Find where the given text appears and provide that cell's center as (x, y) coordinate. 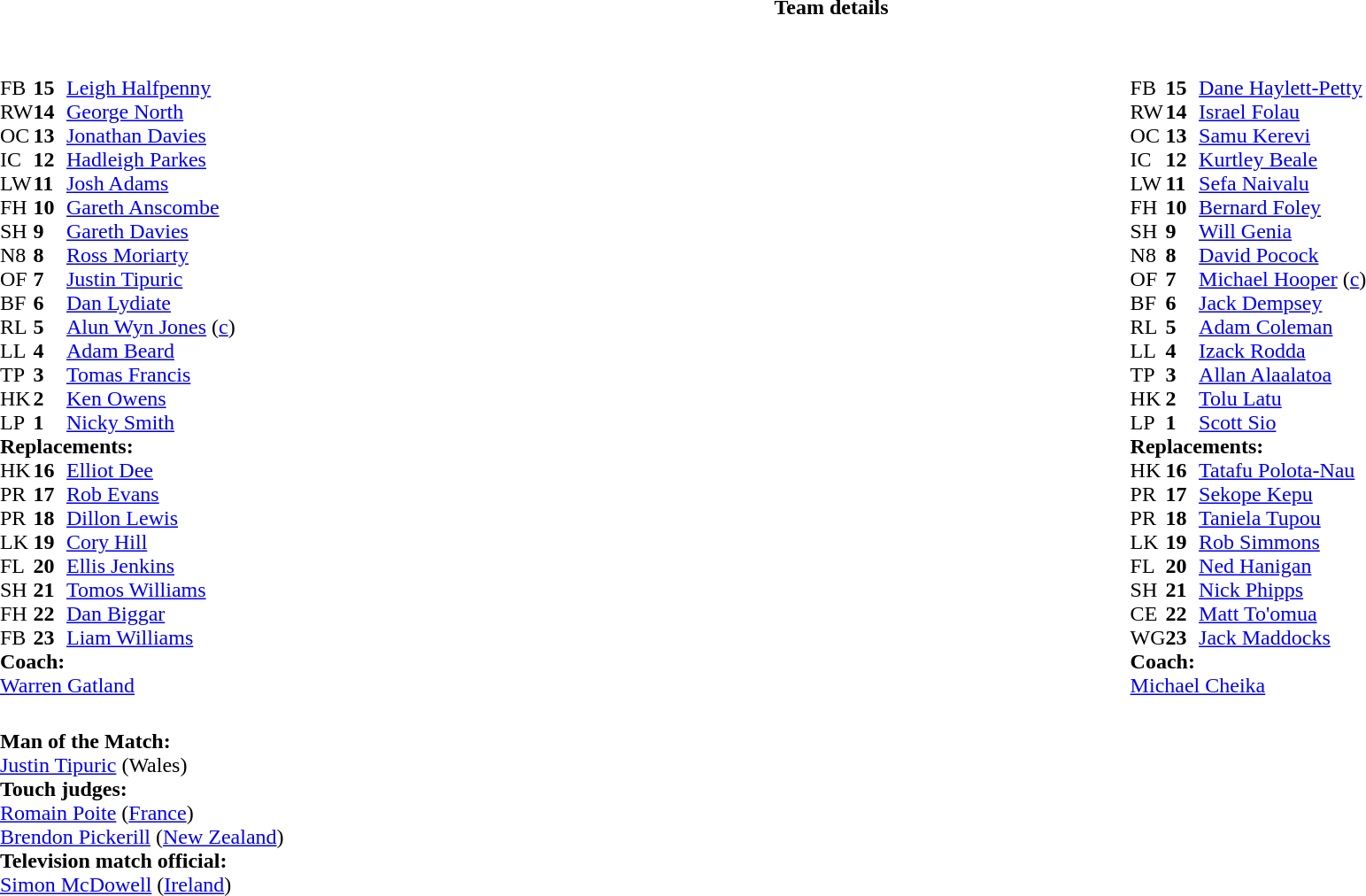
Alun Wyn Jones (c) (150, 328)
Adam Beard (150, 351)
Sekope Kepu (1282, 494)
Tomos Williams (150, 590)
Will Genia (1282, 232)
Dan Biggar (150, 614)
Leigh Halfpenny (150, 89)
Rob Evans (150, 494)
Scott Sio (1282, 423)
Hadleigh Parkes (150, 159)
Coach: (118, 662)
WG (1148, 637)
Tatafu Polota-Nau (1282, 471)
Kurtley Beale (1282, 159)
Bernard Foley (1282, 207)
Replacements: (118, 446)
Nicky Smith (150, 423)
Tomas Francis (150, 375)
Allan Alaalatoa (1282, 375)
Elliot Dee (150, 471)
Gareth Davies (150, 232)
Dillon Lewis (150, 519)
Dan Lydiate (150, 303)
Rob Simmons (1282, 542)
Liam Williams (150, 637)
Ned Hanigan (1282, 567)
Warren Gatland (118, 685)
David Pocock (1282, 255)
Jack Maddocks (1282, 637)
Cory Hill (150, 542)
Josh Adams (150, 184)
Matt To'omua (1282, 614)
Sefa Naivalu (1282, 184)
Israel Folau (1282, 112)
Izack Rodda (1282, 351)
George North (150, 112)
Ellis Jenkins (150, 567)
Samu Kerevi (1282, 136)
Justin Tipuric (150, 280)
CE (1148, 614)
Michael Hooper (c) (1282, 280)
Ross Moriarty (150, 255)
Jonathan Davies (150, 136)
Ken Owens (150, 398)
Adam Coleman (1282, 328)
Dane Haylett-Petty (1282, 89)
Taniela Tupou (1282, 519)
Tolu Latu (1282, 398)
Nick Phipps (1282, 590)
Jack Dempsey (1282, 303)
Gareth Anscombe (150, 207)
